Extract the [X, Y] coordinate from the center of the cell holding the provided text.  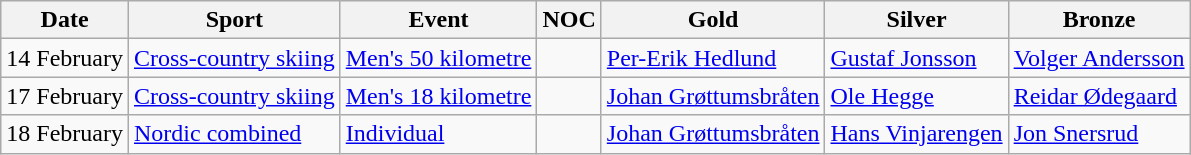
Per-Erik Hedlund [713, 58]
14 February [65, 58]
NOC [569, 20]
Sport [234, 20]
Hans Vinjarengen [916, 134]
Jon Snersrud [1099, 134]
Volger Andersson [1099, 58]
Gustaf Jonsson [916, 58]
Individual [438, 134]
Ole Hegge [916, 96]
Gold [713, 20]
Silver [916, 20]
Bronze [1099, 20]
Men's 18 kilometre [438, 96]
18 February [65, 134]
17 February [65, 96]
Men's 50 kilometre [438, 58]
Reidar Ødegaard [1099, 96]
Date [65, 20]
Event [438, 20]
Nordic combined [234, 134]
